From the cell containing the given text, extract its center point as [X, Y] coordinate. 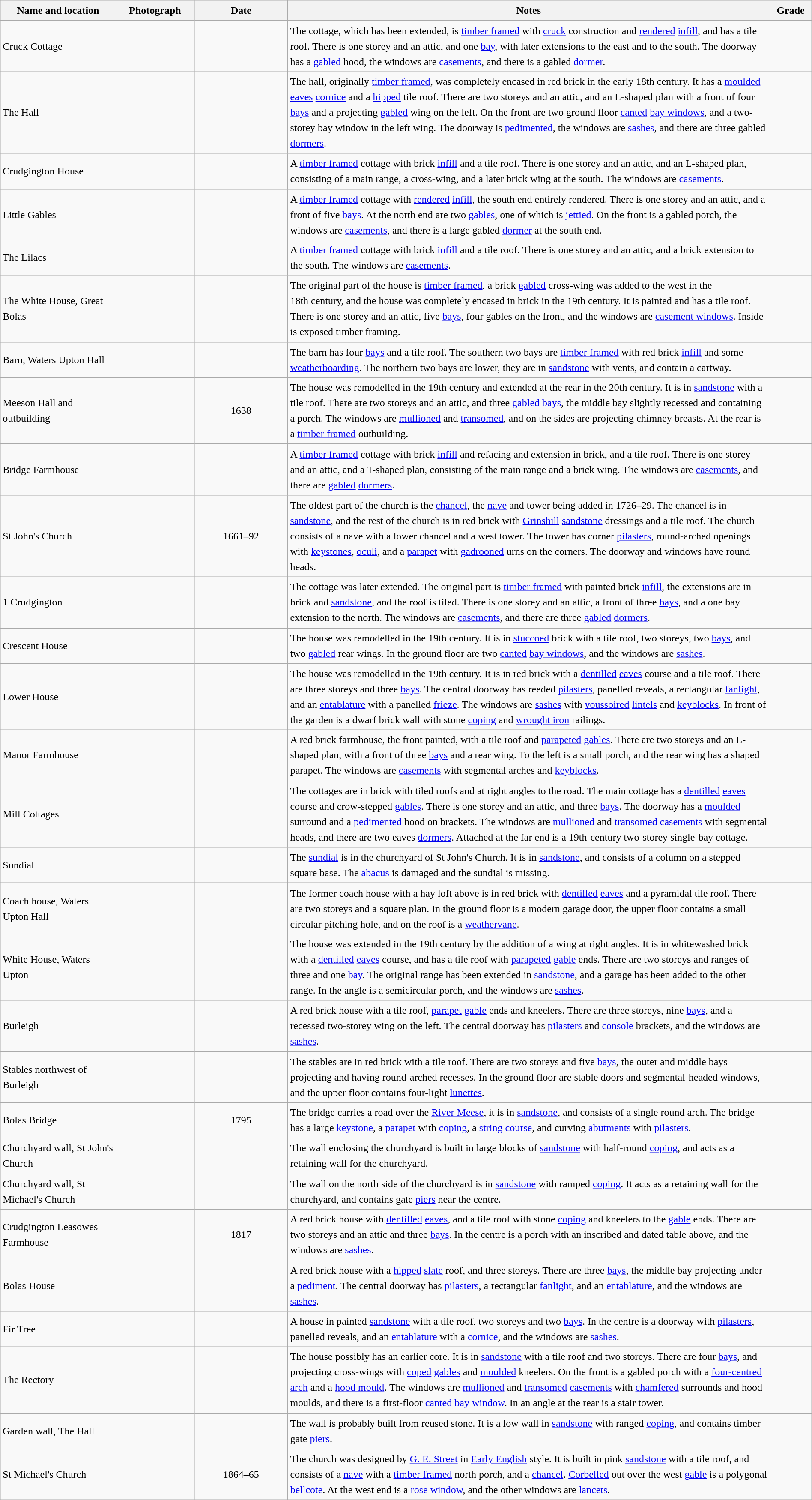
Crudgington House [58, 171]
The Lilacs [58, 258]
Grade [791, 10]
Bridge Farmhouse [58, 470]
Crudgington Leasowes Farmhouse [58, 1235]
White House, Waters Upton [58, 967]
1661–92 [241, 536]
Garden wall, The Hall [58, 1431]
1795 [241, 1120]
St Michael's Church [58, 1475]
Notes [528, 10]
Meeson Hall and outbuilding [58, 410]
The wall is probably built from reused stone. It is a low wall in sandstone with ranged coping, and contains timber gate piers. [528, 1431]
Date [241, 10]
The Hall [58, 112]
Photograph [155, 10]
Churchyard wall, St John's Church [58, 1156]
Cruck Cottage [58, 46]
1864–65 [241, 1475]
Crescent House [58, 646]
Bolas Bridge [58, 1120]
Bolas House [58, 1285]
The Rectory [58, 1380]
Sundial [58, 865]
The White House, Great Bolas [58, 308]
Fir Tree [58, 1329]
Manor Farmhouse [58, 756]
Coach house, Waters Upton Hall [58, 908]
Burleigh [58, 1026]
1817 [241, 1235]
St John's Church [58, 536]
1 Crudgington [58, 602]
Mill Cottages [58, 814]
1638 [241, 410]
Lower House [58, 697]
Little Gables [58, 214]
Barn, Waters Upton Hall [58, 360]
Churchyard wall, St Michael's Church [58, 1191]
Name and location [58, 10]
Stables northwest of Burleigh [58, 1077]
The wall enclosing the churchyard is built in large blocks of sandstone with half-round coping, and acts as a retaining wall for the churchyard. [528, 1156]
